Return [X, Y] of the center of cell containing provided text 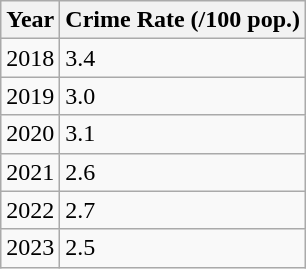
2.5 [183, 248]
2.7 [183, 210]
3.0 [183, 96]
2.6 [183, 172]
Crime Rate (/100 pop.) [183, 20]
2020 [30, 134]
2019 [30, 96]
3.1 [183, 134]
2022 [30, 210]
3.4 [183, 58]
2018 [30, 58]
Year [30, 20]
2021 [30, 172]
2023 [30, 248]
